Output the [x, y] coordinate of the center of the cell containing the given text.  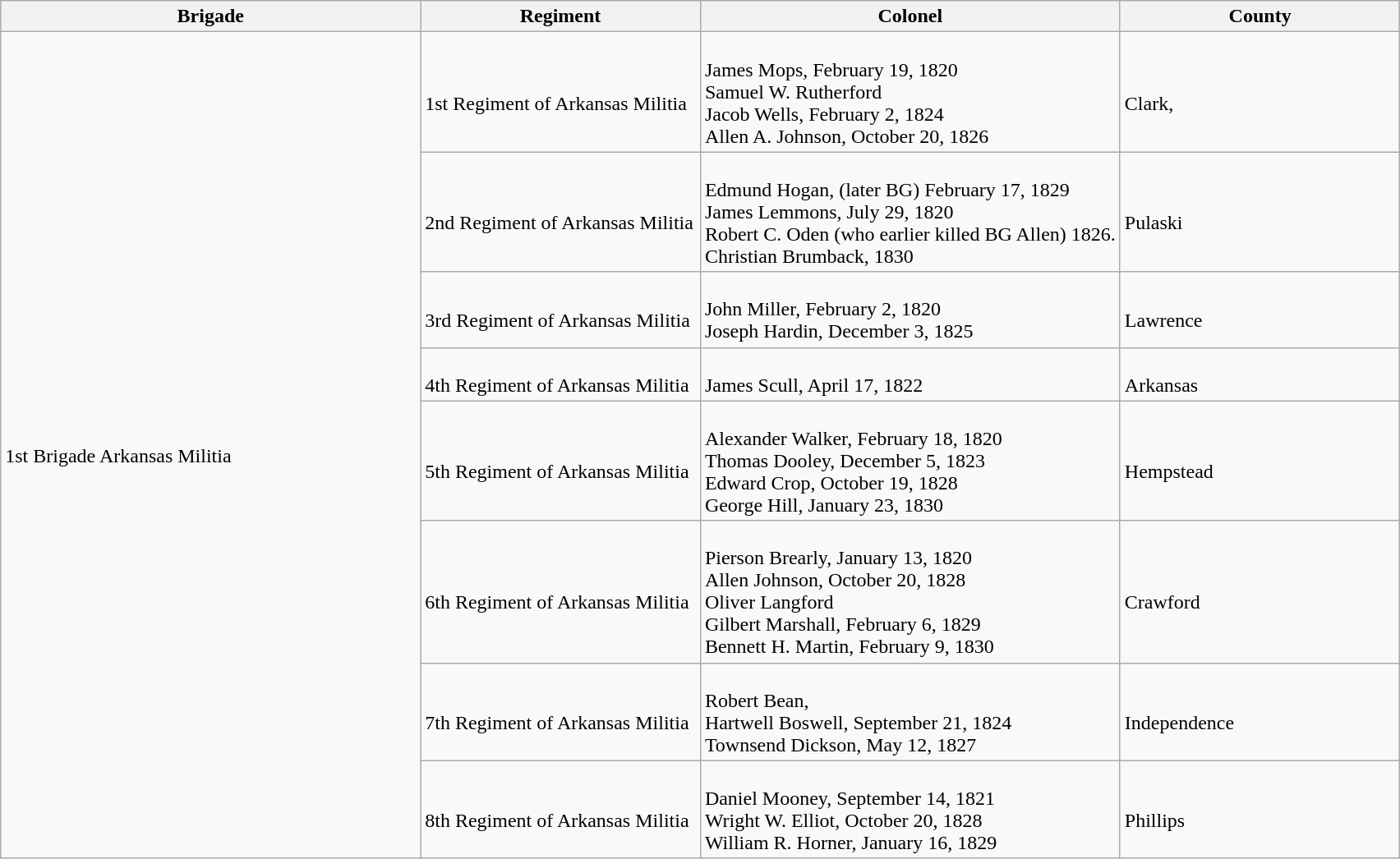
John Miller, February 2, 1820Joseph Hardin, December 3, 1825 [910, 310]
3rd Regiment of Arkansas Militia [560, 310]
7th Regiment of Arkansas Militia [560, 711]
Phillips [1260, 810]
Clark, [1260, 92]
5th Regiment of Arkansas Militia [560, 461]
Lawrence [1260, 310]
Arkansas [1260, 374]
1st Brigade Arkansas Militia [210, 445]
Alexander Walker, February 18, 1820Thomas Dooley, December 5, 1823Edward Crop, October 19, 1828George Hill, January 23, 1830 [910, 461]
Pulaski [1260, 212]
1st Regiment of Arkansas Militia [560, 92]
Daniel Mooney, September 14, 1821Wright W. Elliot, October 20, 1828William R. Horner, January 16, 1829 [910, 810]
James Mops, February 19, 1820Samuel W. RutherfordJacob Wells, February 2, 1824Allen A. Johnson, October 20, 1826 [910, 92]
8th Regiment of Arkansas Militia [560, 810]
Pierson Brearly, January 13, 1820Allen Johnson, October 20, 1828Oliver LangfordGilbert Marshall, February 6, 1829Bennett H. Martin, February 9, 1830 [910, 591]
Hempstead [1260, 461]
2nd Regiment of Arkansas Militia [560, 212]
Robert Bean,Hartwell Boswell, September 21, 1824Townsend Dickson, May 12, 1827 [910, 711]
Crawford [1260, 591]
James Scull, April 17, 1822 [910, 374]
Brigade [210, 16]
4th Regiment of Arkansas Militia [560, 374]
6th Regiment of Arkansas Militia [560, 591]
Edmund Hogan, (later BG) February 17, 1829James Lemmons, July 29, 1820Robert C. Oden (who earlier killed BG Allen) 1826.Christian Brumback, 1830 [910, 212]
Colonel [910, 16]
Independence [1260, 711]
Regiment [560, 16]
County [1260, 16]
